Find where the given text appears and provide that cell's center as (X, Y) coordinate. 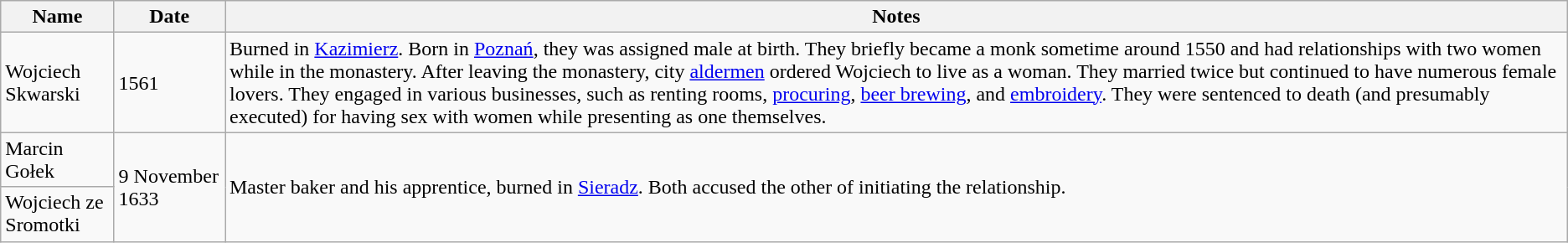
Notes (896, 17)
Date (169, 17)
1561 (169, 82)
Wojciech Skwarski (57, 82)
Wojciech ze Sromotki (57, 215)
Marcin Gołek (57, 159)
Name (57, 17)
9 November 1633 (169, 187)
Master baker and his apprentice, burned in Sieradz. Both accused the other of initiating the relationship. (896, 187)
